Return the [x, y] coordinate for the center point of the cell that contains the specified text.  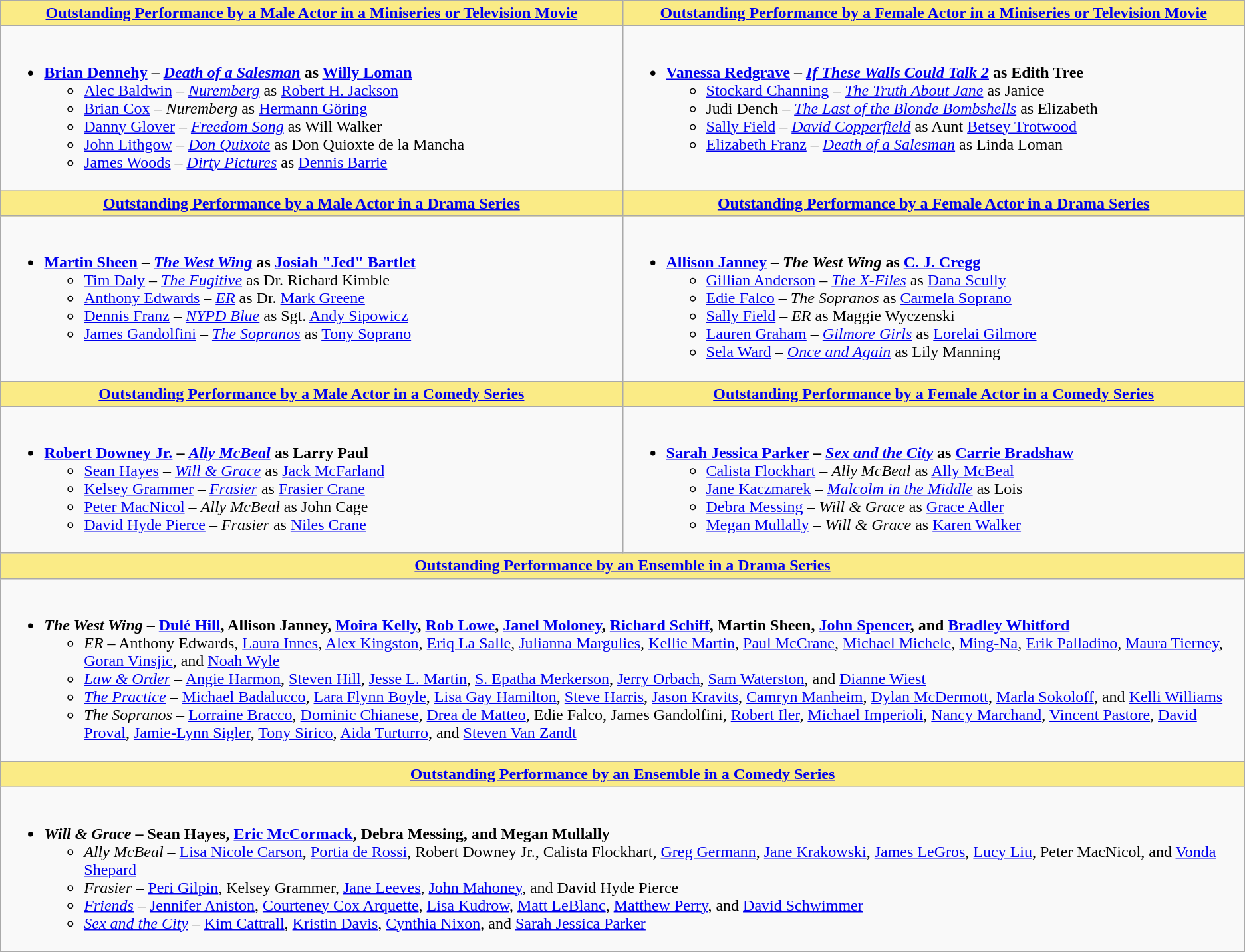
Outstanding Performance by a Female Actor in a Comedy Series [934, 394]
Outstanding Performance by a Male Actor in a Drama Series [311, 203]
Outstanding Performance by a Female Actor in a Miniseries or Television Movie [934, 13]
Outstanding Performance by a Male Actor in a Comedy Series [311, 394]
Outstanding Performance by an Ensemble in a Drama Series [622, 566]
Outstanding Performance by a Female Actor in a Drama Series [934, 203]
Outstanding Performance by a Male Actor in a Miniseries or Television Movie [311, 13]
Outstanding Performance by an Ensemble in a Comedy Series [622, 774]
